Capture the cell that displays the provided text and extract its [X, Y] central coordinate. 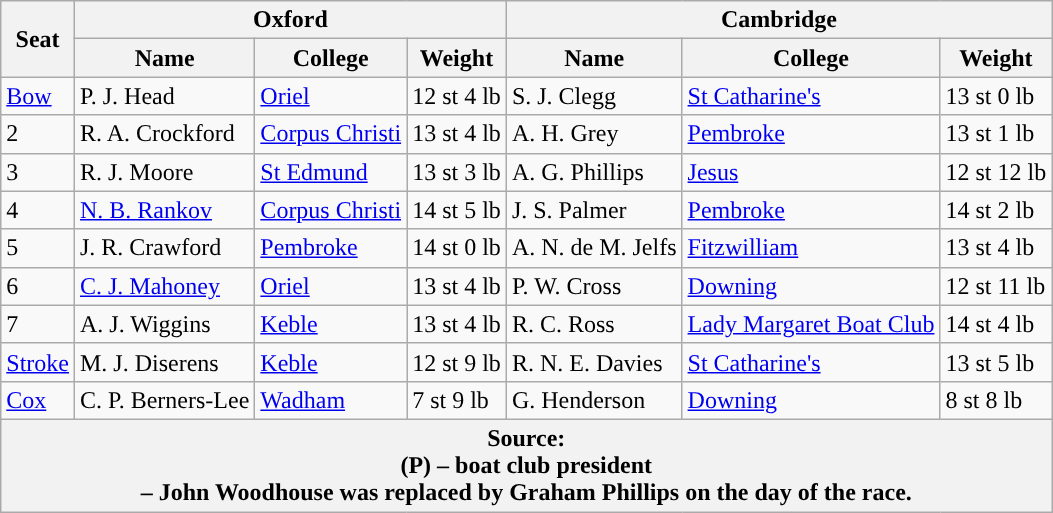
Source: (P) – boat club president – John Woodhouse was replaced by Graham Phillips on the day of the race. [526, 465]
14 st 5 lb [457, 210]
13 st 0 lb [996, 96]
R. C. Ross [594, 324]
13 st 5 lb [996, 362]
C. P. Berners-Lee [164, 400]
13 st 3 lb [457, 172]
14 st 0 lb [457, 248]
12 st 11 lb [996, 286]
Bow [38, 96]
St Edmund [331, 172]
7 st 9 lb [457, 400]
M. J. Diserens [164, 362]
13 st 1 lb [996, 134]
Cox [38, 400]
A. H. Grey [594, 134]
Seat [38, 39]
A. J. Wiggins [164, 324]
12 st 4 lb [457, 96]
2 [38, 134]
R. N. E. Davies [594, 362]
14 st 4 lb [996, 324]
12 st 9 lb [457, 362]
Jesus [811, 172]
Wadham [331, 400]
8 st 8 lb [996, 400]
3 [38, 172]
7 [38, 324]
N. B. Rankov [164, 210]
Stroke [38, 362]
4 [38, 210]
R. J. Moore [164, 172]
J. R. Crawford [164, 248]
Oxford [290, 20]
J. S. Palmer [594, 210]
R. A. Crockford [164, 134]
Cambridge [778, 20]
Lady Margaret Boat Club [811, 324]
6 [38, 286]
5 [38, 248]
Fitzwilliam [811, 248]
A. N. de M. Jelfs [594, 248]
12 st 12 lb [996, 172]
G. Henderson [594, 400]
P. W. Cross [594, 286]
14 st 2 lb [996, 210]
S. J. Clegg [594, 96]
C. J. Mahoney [164, 286]
P. J. Head [164, 96]
A. G. Phillips [594, 172]
